Locate the cell with the specified text and output its (X, Y) center coordinate. 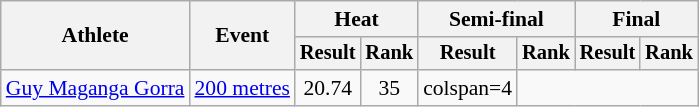
200 metres (242, 88)
35 (389, 88)
Athlete (96, 36)
Event (242, 36)
Guy Maganga Gorra (96, 88)
20.74 (328, 88)
Final (636, 19)
Heat (356, 19)
Semi-final (496, 19)
colspan=4 (468, 88)
